Search for the cell housing the specified text and yield its [X, Y] center coordinate. 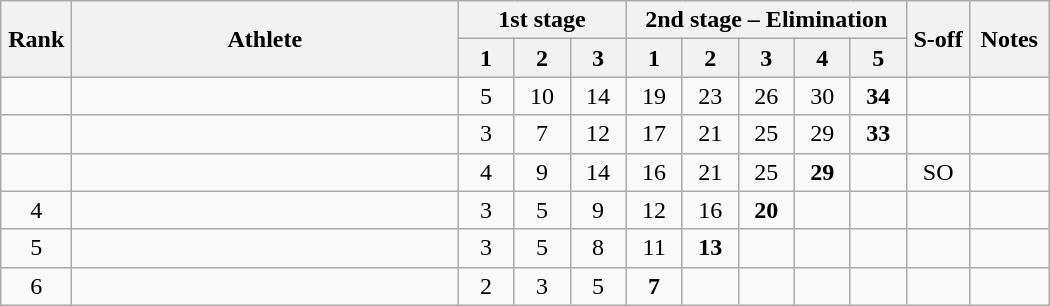
33 [878, 134]
17 [654, 134]
Rank [36, 39]
2nd stage – Elimination [766, 20]
8 [598, 248]
S-off [938, 39]
19 [654, 96]
1st stage [542, 20]
30 [822, 96]
11 [654, 248]
34 [878, 96]
Notes [1010, 39]
26 [766, 96]
23 [710, 96]
SO [938, 172]
6 [36, 286]
Athlete [265, 39]
10 [542, 96]
13 [710, 248]
20 [766, 210]
